From the cell containing the given text, extract its center point as [X, Y] coordinate. 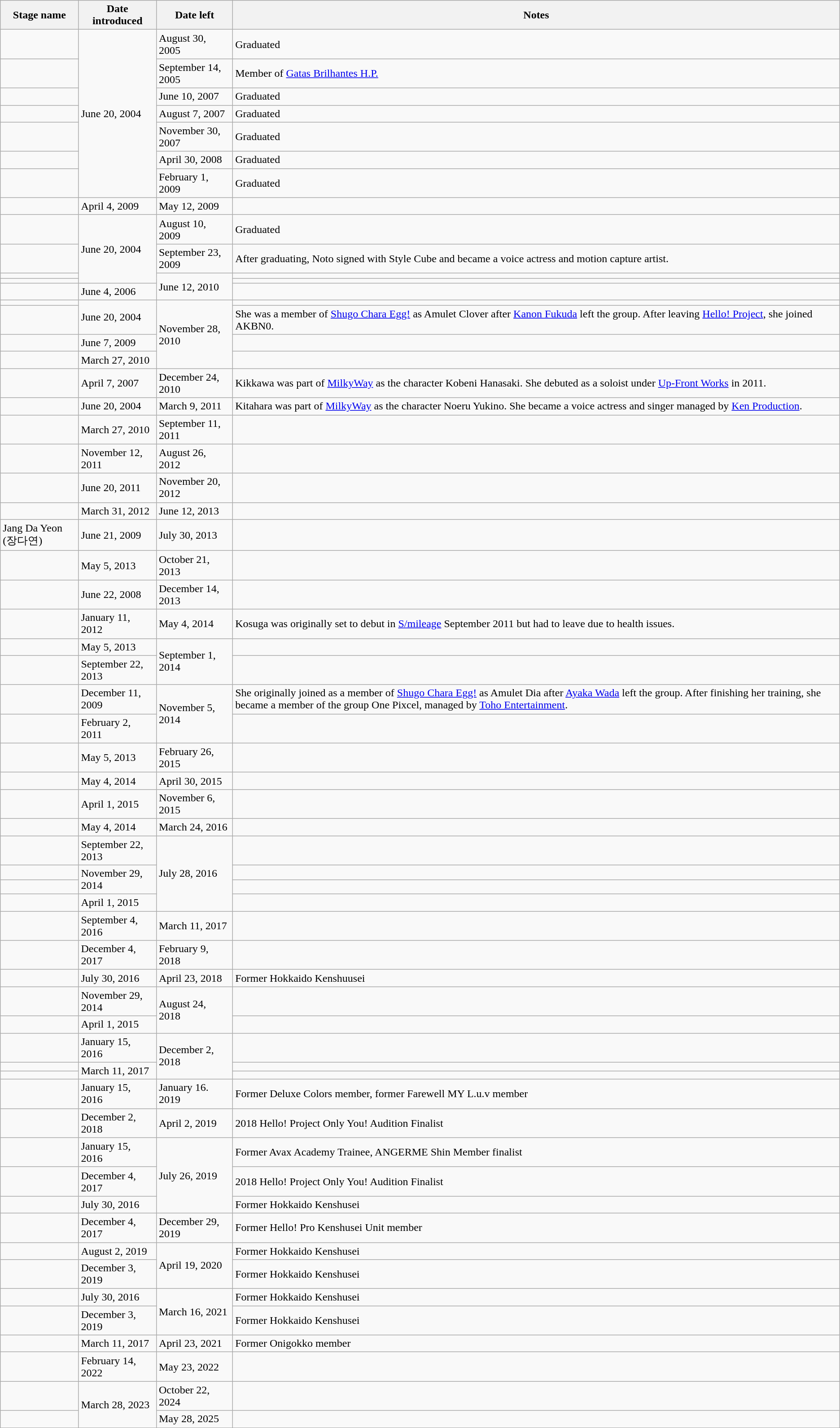
February 26, 2015 [194, 758]
October 22, 2024 [194, 1396]
August 30, 2005 [194, 44]
April 2, 2019 [194, 1123]
April 4, 2009 [118, 206]
February 14, 2022 [118, 1366]
Kikkawa was part of MilkyWay as the character Kobeni Hanasaki. She debuted as a soloist under Up-Front Works in 2011. [537, 383]
February 9, 2018 [194, 955]
Former Onigokko member [537, 1344]
Jang Da Yeon (장다연) [39, 535]
Date left [194, 15]
Former Avax Academy Trainee, ANGERME Shin Member finalist [537, 1152]
December 11, 2009 [118, 699]
November 5, 2014 [194, 714]
June 10, 2007 [194, 97]
November 12, 2011 [118, 459]
June 12, 2013 [194, 511]
February 1, 2009 [194, 183]
June 21, 2009 [118, 535]
Stage name [39, 15]
April 19, 2020 [194, 1266]
September 1, 2014 [194, 662]
June 4, 2006 [118, 292]
Date introduced [118, 15]
December 14, 2013 [194, 594]
October 21, 2013 [194, 566]
Member of Gatas Brilhantes H.P. [537, 74]
July 26, 2019 [194, 1175]
June 12, 2010 [194, 286]
Kitahara was part of MilkyWay as the character Noeru Yukino. She became a voice actress and singer managed by Ken Production. [537, 406]
March 16, 2021 [194, 1312]
November 20, 2012 [194, 488]
March 24, 2016 [194, 827]
February 2, 2011 [118, 728]
September 4, 2016 [118, 926]
After graduating, Noto signed with Style Cube and became a voice actress and motion capture artist. [537, 259]
May 28, 2025 [194, 1419]
August 26, 2012 [194, 459]
November 30, 2007 [194, 136]
April 7, 2007 [118, 383]
March 9, 2011 [194, 406]
March 28, 2023 [118, 1404]
April 30, 2015 [194, 781]
August 24, 2018 [194, 1010]
September 14, 2005 [194, 74]
August 7, 2007 [194, 114]
March 31, 2012 [118, 511]
April 23, 2018 [194, 978]
May 23, 2022 [194, 1366]
June 7, 2009 [118, 343]
November 6, 2015 [194, 804]
Former Hello! Pro Kenshusei Unit member [537, 1227]
January 11, 2012 [118, 624]
November 28, 2010 [194, 334]
August 2, 2019 [118, 1251]
June 20, 2011 [118, 488]
Former Hokkaido Kenshuusei [537, 978]
She was a member of Shugo Chara Egg! as Amulet Clover after Kanon Fukuda left the group. After leaving Hello! Project, she joined AKBN0. [537, 320]
Notes [537, 15]
Former Deluxe Colors member, former Farewell MY L.u.v member [537, 1094]
August 10, 2009 [194, 229]
July 30, 2013 [194, 535]
April 23, 2021 [194, 1344]
June 22, 2008 [118, 594]
December 29, 2019 [194, 1227]
May 12, 2009 [194, 206]
April 30, 2008 [194, 160]
January 16. 2019 [194, 1094]
September 23, 2009 [194, 259]
Kosuga was originally set to debut in S/mileage September 2011 but had to leave due to health issues. [537, 624]
July 28, 2016 [194, 874]
September 11, 2011 [194, 429]
December 24, 2010 [194, 383]
